Determine the [x, y] coordinate at the center of the cell enclosing the given text.  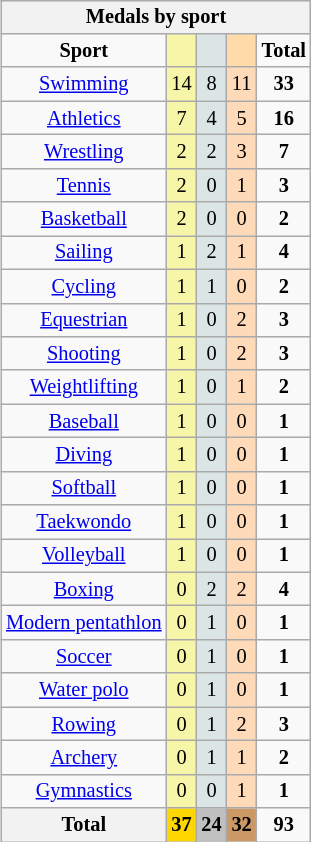
8 [212, 84]
Swimming [84, 84]
Medals by sport [156, 17]
Cycling [84, 286]
Water polo [84, 690]
Athletics [84, 118]
Equestrian [84, 320]
Volleyball [84, 556]
Shooting [84, 354]
37 [181, 825]
24 [212, 825]
16 [284, 118]
Archery [84, 758]
Diving [84, 455]
Soccer [84, 657]
Wrestling [84, 152]
Gymnastics [84, 791]
Sailing [84, 253]
11 [242, 84]
Tennis [84, 185]
Taekwondo [84, 522]
Boxing [84, 589]
Softball [84, 488]
5 [242, 118]
Modern pentathlon [84, 623]
32 [242, 825]
Weightlifting [84, 387]
33 [284, 84]
93 [284, 825]
Sport [84, 51]
14 [181, 84]
Basketball [84, 219]
Rowing [84, 724]
Baseball [84, 421]
